From the cell containing the given text, extract its center point as [X, Y] coordinate. 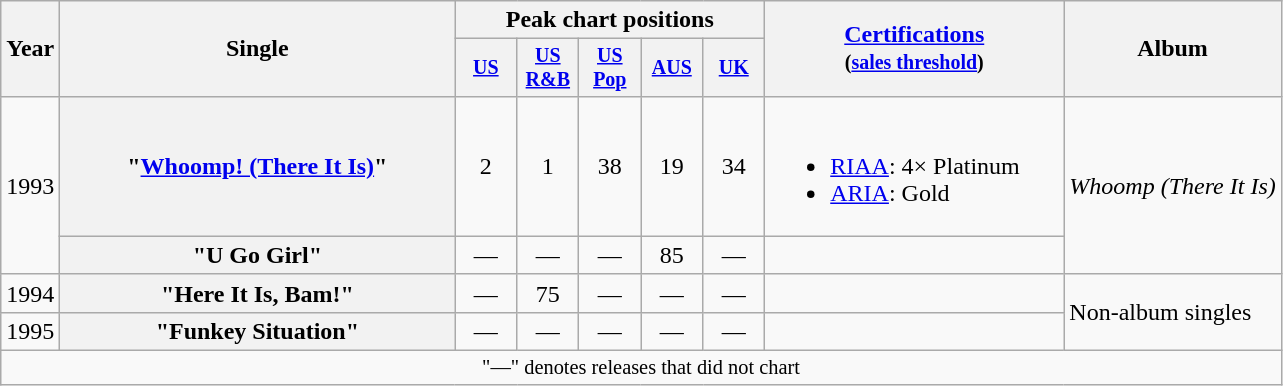
1 [548, 166]
US [486, 68]
Album [1172, 49]
38 [610, 166]
19 [672, 166]
US Pop [610, 68]
Single [258, 49]
85 [672, 255]
Non-album singles [1172, 312]
34 [734, 166]
"Funkey Situation" [258, 331]
1995 [30, 331]
2 [486, 166]
Year [30, 49]
75 [548, 293]
RIAA: 4× PlatinumARIA: Gold [914, 166]
Whoomp (There It Is) [1172, 185]
"Here It Is, Bam!" [258, 293]
UK [734, 68]
Peak chart positions [610, 20]
"—" denotes releases that did not chart [642, 368]
AUS [672, 68]
Certifications(sales threshold) [914, 49]
1994 [30, 293]
1993 [30, 185]
"U Go Girl" [258, 255]
US R&B [548, 68]
"Whoomp! (There It Is)" [258, 166]
